From the cell containing the given text, extract its center point as (x, y) coordinate. 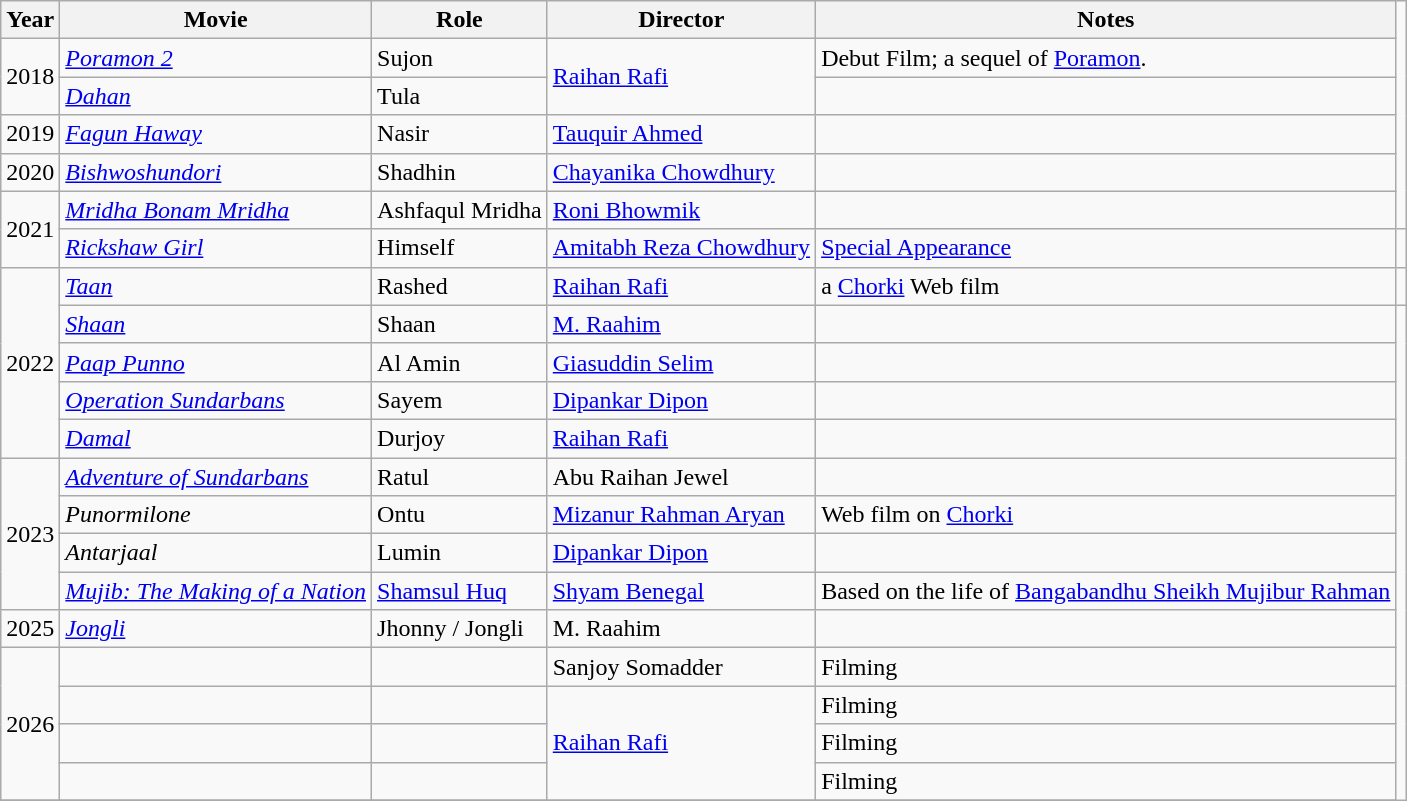
Mizanur Rahman Aryan (681, 515)
Antarjaal (216, 553)
Based on the life of Bangabandhu Sheikh Mujibur Rahman (1106, 591)
Roni Bhowmik (681, 210)
Punormilone (216, 515)
Ashfaqul Mridha (460, 210)
Jhonny / Jongli (460, 629)
Rashed (460, 286)
Amitabh Reza Chowdhury (681, 248)
Jongli (216, 629)
Shamsul Huq (460, 591)
Year (30, 20)
a Chorki Web film (1106, 286)
Sujon (460, 58)
Operation Sundarbans (216, 400)
2018 (30, 77)
Damal (216, 438)
Web film on Chorki (1106, 515)
Nasir (460, 134)
Notes (1106, 20)
Sayem (460, 400)
Himself (460, 248)
Tula (460, 96)
2022 (30, 362)
2025 (30, 629)
Special Appearance (1106, 248)
Ontu (460, 515)
Giasuddin Selim (681, 362)
Durjoy (460, 438)
2020 (30, 172)
2026 (30, 724)
Mujib: The Making of a Nation (216, 591)
Fagun Haway (216, 134)
Shadhin (460, 172)
Ratul (460, 477)
Sanjoy Somadder (681, 667)
Chayanika Chowdhury (681, 172)
Tauquir Ahmed (681, 134)
2019 (30, 134)
Lumin (460, 553)
Dahan (216, 96)
Paap Punno (216, 362)
Abu Raihan Jewel (681, 477)
Director (681, 20)
Debut Film; a sequel of Poramon. (1106, 58)
Taan (216, 286)
Bishwoshundori (216, 172)
2023 (30, 534)
Mridha Bonam Mridha (216, 210)
Poramon 2 (216, 58)
Shyam Benegal (681, 591)
Al Amin (460, 362)
Movie (216, 20)
Adventure of Sundarbans (216, 477)
Rickshaw Girl (216, 248)
2021 (30, 229)
Role (460, 20)
